Detect which cell encompasses the target text, then output its [X, Y] center coordinate. 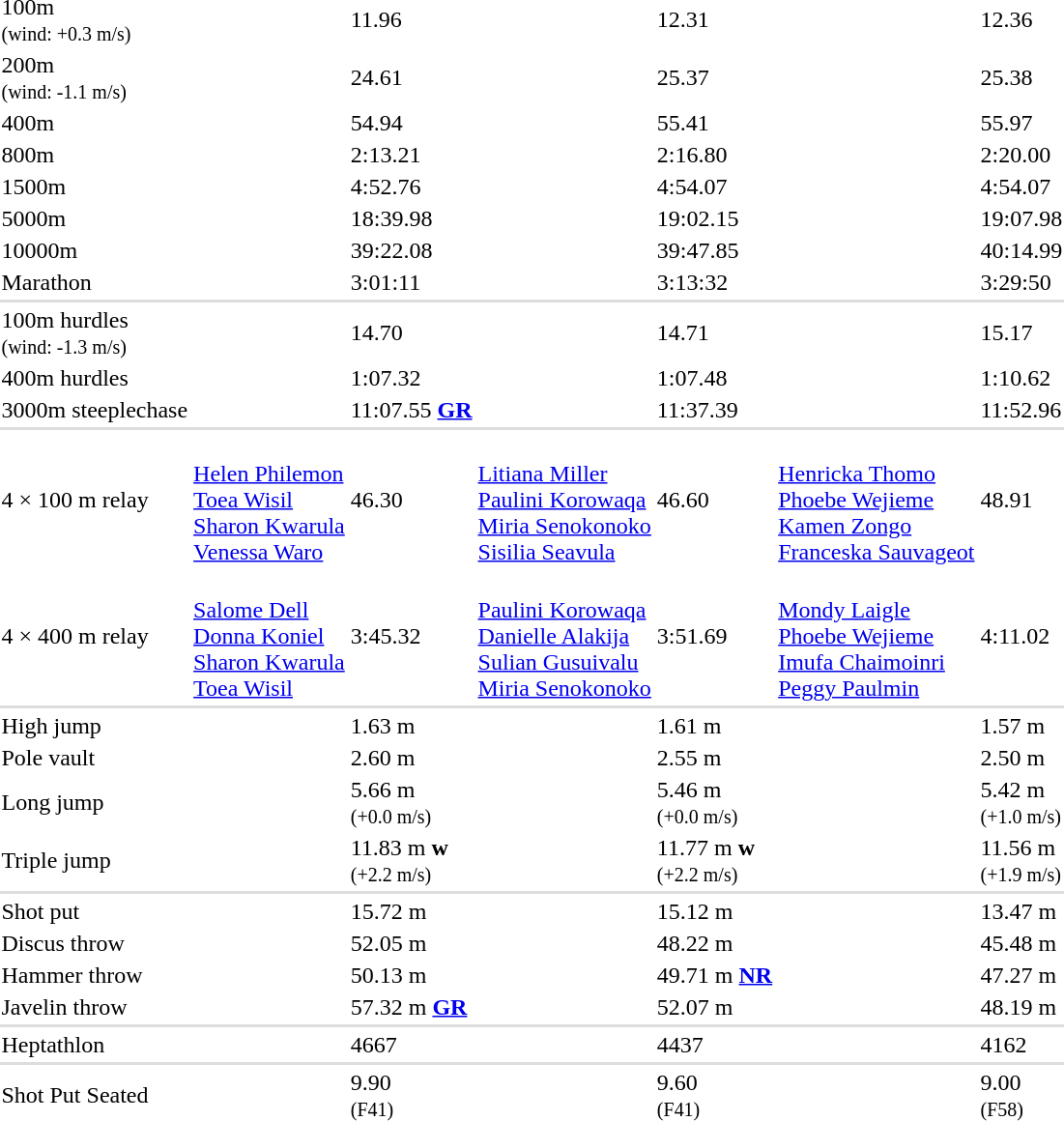
400m hurdles [95, 378]
11:37.39 [714, 410]
52.07 m [714, 1007]
15.17 [1021, 332]
3000m steeplechase [95, 410]
11:07.55 GR [412, 410]
55.41 [714, 123]
Pole vault [95, 758]
Helen Philemon Toea Wisil Sharon Kwarula Venessa Waro [270, 500]
1:07.48 [714, 378]
2:20.00 [1021, 155]
14.71 [714, 332]
2:16.80 [714, 155]
3:01:11 [412, 282]
5.42 m(+1.0 m/s) [1021, 802]
11.56 m(+1.9 m/s) [1021, 860]
11:52.96 [1021, 410]
4667 [412, 1045]
11.83 m w(+2.2 m/s) [412, 860]
10000m [95, 250]
4162 [1021, 1045]
1.63 m [412, 726]
14.70 [412, 332]
1.61 m [714, 726]
48.19 m [1021, 1007]
49.71 m NR [714, 975]
100m hurdles(wind: -1.3 m/s) [95, 332]
4 × 400 m relay [95, 636]
Salome Dell Donna Koniel Sharon Kwarula Toea Wisil [270, 636]
Heptathlon [95, 1045]
3:51.69 [714, 636]
55.97 [1021, 123]
200m(wind: -1.1 m/s) [95, 77]
39:22.08 [412, 250]
2:13.21 [412, 155]
Shot put [95, 911]
4:52.76 [412, 187]
5000m [95, 218]
Paulini Korowaqa Danielle Alakija Sulian Gusuivalu Miria Senokonoko [564, 636]
48.91 [1021, 500]
3:29:50 [1021, 282]
4437 [714, 1045]
5.66 m(+0.0 m/s) [412, 802]
45.48 m [1021, 943]
48.22 m [714, 943]
13.47 m [1021, 911]
Henricka Thomo Phoebe Wejieme Kamen Zongo Franceska Sauvageot [877, 500]
24.61 [412, 77]
25.38 [1021, 77]
Hammer throw [95, 975]
2.50 m [1021, 758]
40:14.99 [1021, 250]
46.30 [412, 500]
Mondy Laigle Phoebe Wejieme Imufa Chaimoinri Peggy Paulmin [877, 636]
15.12 m [714, 911]
Javelin throw [95, 1007]
52.05 m [412, 943]
18:39.98 [412, 218]
46.60 [714, 500]
4 × 100 m relay [95, 500]
1:07.32 [412, 378]
11.77 m w(+2.2 m/s) [714, 860]
3:13:32 [714, 282]
Litiana Miller Paulini Korowaqa Miria Senokonoko Sisilia Seavula [564, 500]
400m [95, 123]
1500m [95, 187]
2.60 m [412, 758]
54.94 [412, 123]
4:11.02 [1021, 636]
50.13 m [412, 975]
25.37 [714, 77]
800m [95, 155]
Long jump [95, 802]
19:07.98 [1021, 218]
57.32 m GR [412, 1007]
5.46 m(+0.0 m/s) [714, 802]
3:45.32 [412, 636]
15.72 m [412, 911]
1.57 m [1021, 726]
High jump [95, 726]
1:10.62 [1021, 378]
47.27 m [1021, 975]
39:47.85 [714, 250]
2.55 m [714, 758]
Triple jump [95, 860]
19:02.15 [714, 218]
Marathon [95, 282]
Discus throw [95, 943]
